Return the (x, y) coordinate for the center point of the cell that contains the specified text.  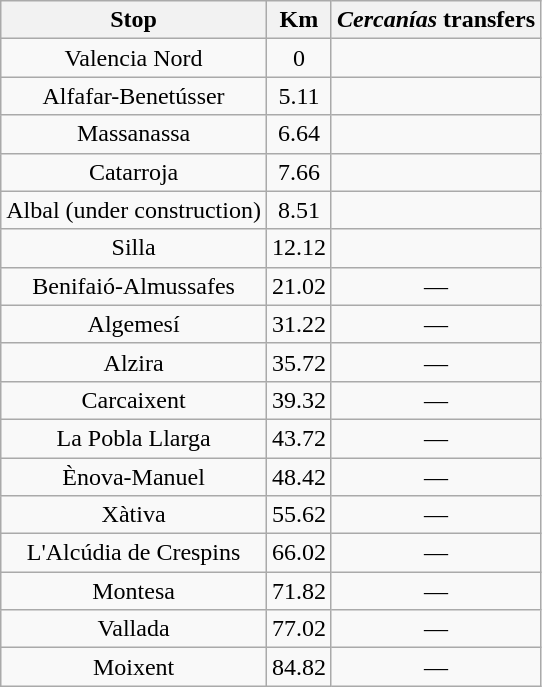
Algemesí (134, 324)
43.72 (298, 438)
Benifaió-Almussafes (134, 286)
Massanassa (134, 134)
31.22 (298, 324)
Montesa (134, 591)
6.64 (298, 134)
Valencia Nord (134, 58)
Catarroja (134, 172)
Vallada (134, 629)
Alzira (134, 362)
39.32 (298, 400)
Alfafar-Benetússer (134, 96)
0 (298, 58)
Carcaixent (134, 400)
La Pobla Llarga (134, 438)
21.02 (298, 286)
12.12 (298, 248)
8.51 (298, 210)
Silla (134, 248)
66.02 (298, 553)
77.02 (298, 629)
Cercanías transfers (436, 20)
55.62 (298, 515)
Moixent (134, 667)
Xàtiva (134, 515)
48.42 (298, 477)
Km (298, 20)
L'Alcúdia de Crespins (134, 553)
5.11 (298, 96)
84.82 (298, 667)
7.66 (298, 172)
Ènova-Manuel (134, 477)
71.82 (298, 591)
Stop (134, 20)
Albal (under construction) (134, 210)
35.72 (298, 362)
